Determine the [X, Y] coordinate at the center of the cell enclosing the given text.  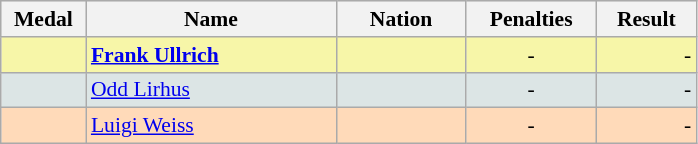
Frank Ullrich [211, 55]
Penalties [531, 19]
Name [211, 19]
Medal [44, 19]
Result [646, 19]
Odd Lirhus [211, 90]
Luigi Weiss [211, 126]
Nation [401, 19]
